Identify which cell holds the provided text, then report its (x, y) central coordinate. 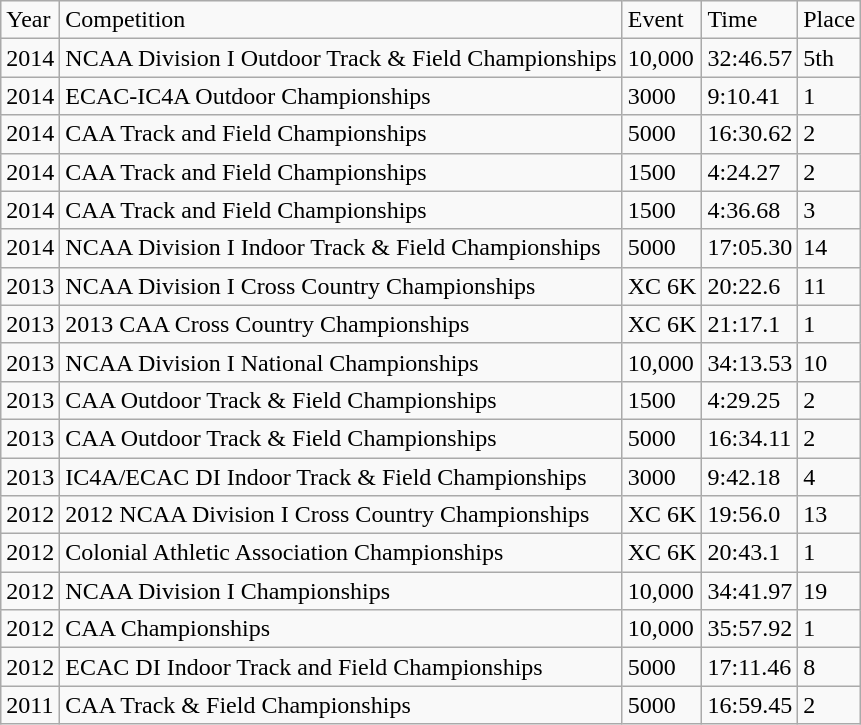
NCAA Division I Championships (341, 591)
4:29.25 (750, 400)
4:36.68 (750, 210)
34:41.97 (750, 591)
3 (830, 210)
NCAA Division I Indoor Track & Field Championships (341, 248)
2012 NCAA Division I Cross Country Championships (341, 515)
4:24.27 (750, 172)
IC4A/ECAC DI Indoor Track & Field Championships (341, 477)
14 (830, 248)
13 (830, 515)
5th (830, 58)
19:56.0 (750, 515)
17:05.30 (750, 248)
Event (662, 20)
16:34.11 (750, 438)
NCAA Division I National Championships (341, 362)
Competition (341, 20)
NCAA Division I Cross Country Championships (341, 286)
2013 CAA Cross Country Championships (341, 324)
4 (830, 477)
9:10.41 (750, 96)
16:30.62 (750, 134)
Colonial Athletic Association Championships (341, 553)
CAA Track & Field Championships (341, 705)
Time (750, 20)
19 (830, 591)
9:42.18 (750, 477)
11 (830, 286)
16:59.45 (750, 705)
10 (830, 362)
NCAA Division I Outdoor Track & Field Championships (341, 58)
34:13.53 (750, 362)
20:43.1 (750, 553)
17:11.46 (750, 667)
2011 (30, 705)
8 (830, 667)
35:57.92 (750, 629)
Place (830, 20)
20:22.6 (750, 286)
32:46.57 (750, 58)
21:17.1 (750, 324)
ECAC-IC4A Outdoor Championships (341, 96)
ECAC DI Indoor Track and Field Championships (341, 667)
CAA Championships (341, 629)
Year (30, 20)
